Locate the cell with the specified text and output its [x, y] center coordinate. 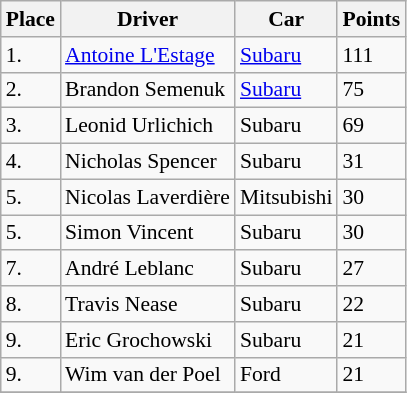
Driver [148, 19]
1. [30, 55]
Points [371, 19]
Wim van der Poel [148, 375]
22 [371, 304]
Car [286, 19]
Nicholas Spencer [148, 162]
Simon Vincent [148, 233]
Eric Grochowski [148, 340]
8. [30, 304]
Brandon Semenuk [148, 90]
3. [30, 126]
Leonid Urlichich [148, 126]
Place [30, 19]
Travis Nease [148, 304]
Antoine L'Estage [148, 55]
André Leblanc [148, 269]
111 [371, 55]
Ford [286, 375]
31 [371, 162]
75 [371, 90]
Nicolas Laverdière [148, 197]
Mitsubishi [286, 197]
69 [371, 126]
7. [30, 269]
27 [371, 269]
2. [30, 90]
4. [30, 162]
